Locate the cell with the specified text and output its [X, Y] center coordinate. 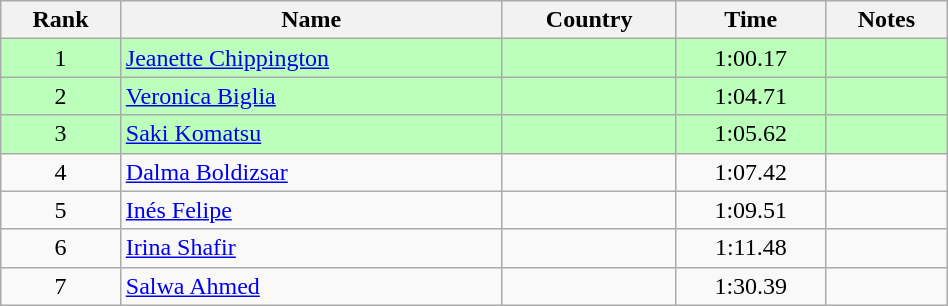
1:05.62 [750, 134]
4 [61, 172]
Rank [61, 20]
Name [311, 20]
1:11.48 [750, 248]
1:30.39 [750, 286]
3 [61, 134]
Time [750, 20]
Notes [886, 20]
2 [61, 96]
Country [589, 20]
Inés Felipe [311, 210]
Veronica Biglia [311, 96]
1:07.42 [750, 172]
Jeanette Chippington [311, 58]
5 [61, 210]
Irina Shafir [311, 248]
Dalma Boldizsar [311, 172]
7 [61, 286]
6 [61, 248]
1 [61, 58]
Saki Komatsu [311, 134]
1:09.51 [750, 210]
1:04.71 [750, 96]
1:00.17 [750, 58]
Salwa Ahmed [311, 286]
